Output the (X, Y) coordinate of the center of the cell containing the given text.  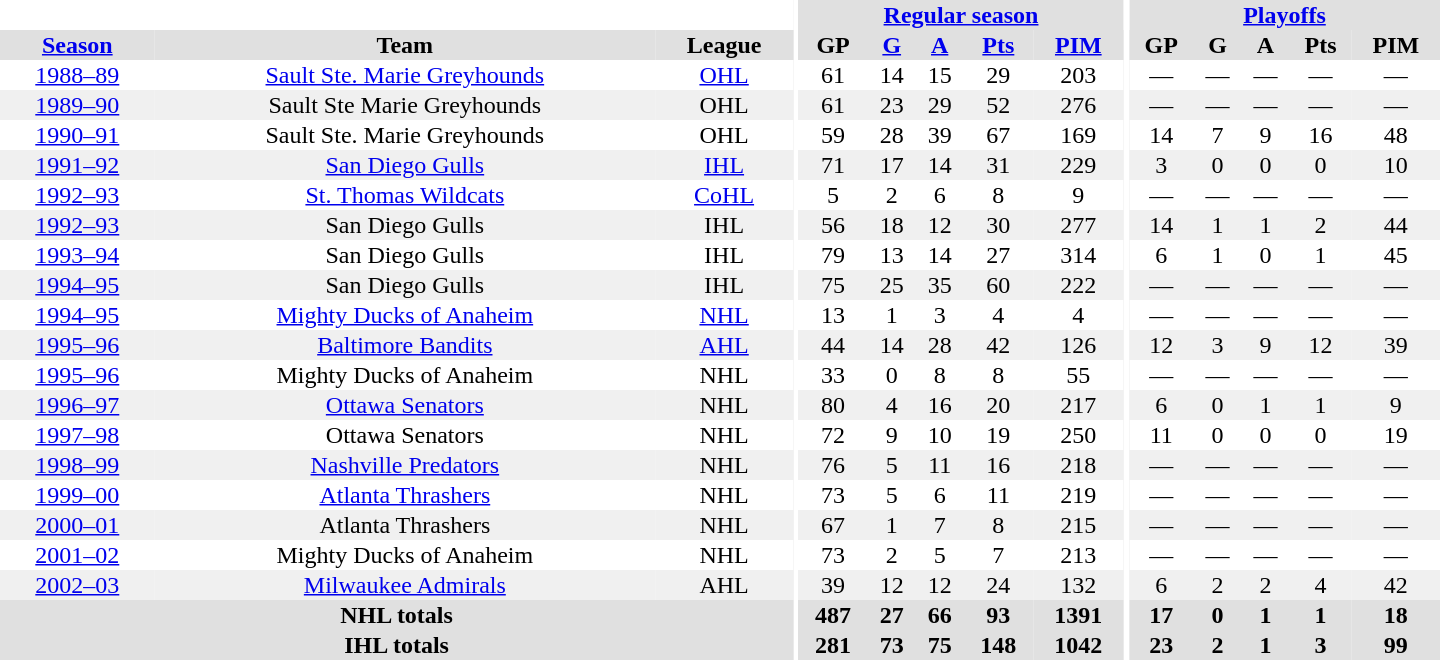
169 (1078, 135)
1042 (1078, 645)
1996–97 (78, 405)
71 (832, 165)
93 (998, 615)
99 (1396, 645)
45 (1396, 255)
219 (1078, 495)
213 (1078, 555)
276 (1078, 105)
33 (832, 375)
79 (832, 255)
1997–98 (78, 435)
66 (940, 615)
Milwaukee Admirals (405, 585)
2001–02 (78, 555)
Season (78, 45)
48 (1396, 135)
1990–91 (78, 135)
55 (1078, 375)
St. Thomas Wildcats (405, 195)
60 (998, 285)
229 (1078, 165)
1391 (1078, 615)
217 (1078, 405)
League (724, 45)
1989–90 (78, 105)
20 (998, 405)
25 (892, 285)
148 (998, 645)
Team (405, 45)
72 (832, 435)
1998–99 (78, 465)
218 (1078, 465)
314 (1078, 255)
56 (832, 225)
215 (1078, 525)
Baltimore Bandits (405, 345)
126 (1078, 345)
1999–00 (78, 495)
Regular season (960, 15)
2000–01 (78, 525)
IHL totals (396, 645)
1988–89 (78, 75)
132 (1078, 585)
487 (832, 615)
31 (998, 165)
277 (1078, 225)
59 (832, 135)
281 (832, 645)
1993–94 (78, 255)
1991–92 (78, 165)
NHL totals (396, 615)
35 (940, 285)
24 (998, 585)
Playoffs (1284, 15)
30 (998, 225)
15 (940, 75)
Nashville Predators (405, 465)
52 (998, 105)
222 (1078, 285)
80 (832, 405)
CoHL (724, 195)
250 (1078, 435)
2002–03 (78, 585)
203 (1078, 75)
Sault Ste Marie Greyhounds (405, 105)
76 (832, 465)
